Return the [x, y] coordinate for the center point of the cell that contains the specified text.  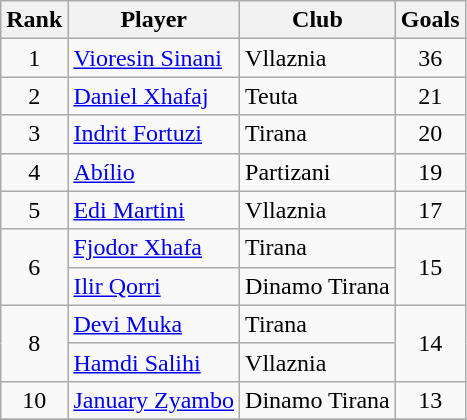
Rank [34, 20]
3 [34, 134]
5 [34, 210]
Club [318, 20]
Hamdi Salihi [154, 362]
17 [430, 210]
Edi Martini [154, 210]
Vioresin Sinani [154, 58]
Fjodor Xhafa [154, 248]
20 [430, 134]
19 [430, 172]
Partizani [318, 172]
January Zyambo [154, 400]
2 [34, 96]
6 [34, 267]
Abílio [154, 172]
8 [34, 343]
1 [34, 58]
Player [154, 20]
Devi Muka [154, 324]
Ilir Qorri [154, 286]
10 [34, 400]
Daniel Xhafaj [154, 96]
13 [430, 400]
15 [430, 267]
14 [430, 343]
Teuta [318, 96]
4 [34, 172]
21 [430, 96]
36 [430, 58]
Indrit Fortuzi [154, 134]
Goals [430, 20]
